Capture the cell that displays the provided text and extract its (x, y) central coordinate. 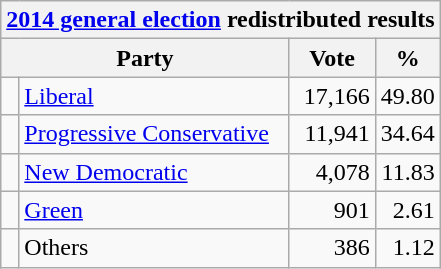
Vote (332, 58)
% (408, 58)
901 (332, 210)
34.64 (408, 134)
11,941 (332, 134)
17,166 (332, 96)
2.61 (408, 210)
11.83 (408, 172)
Party (145, 58)
386 (332, 248)
Others (154, 248)
Liberal (154, 96)
2014 general election redistributed results (220, 20)
Green (154, 210)
New Democratic (154, 172)
4,078 (332, 172)
1.12 (408, 248)
Progressive Conservative (154, 134)
49.80 (408, 96)
